Return [X, Y] of the center of cell containing provided text 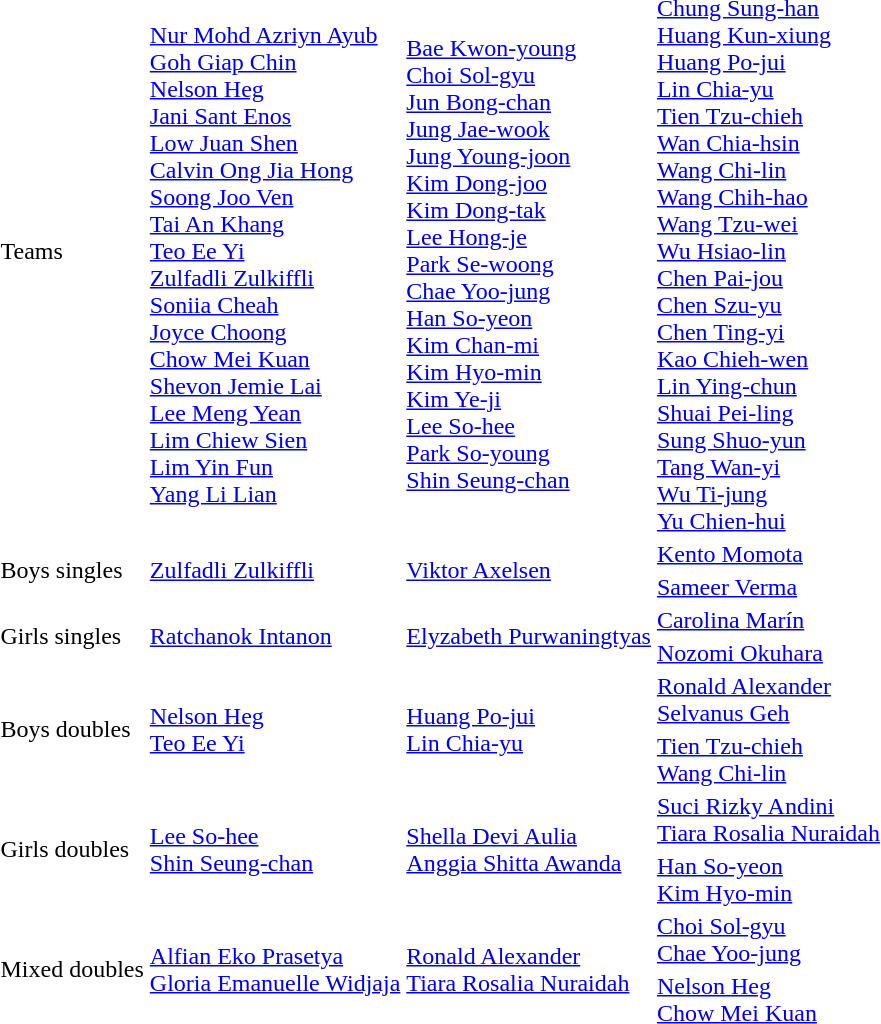
Lee So-hee Shin Seung-chan [275, 850]
Suci Rizky Andini Tiara Rosalia Nuraidah [768, 820]
Elyzabeth Purwaningtyas [529, 636]
Nozomi Okuhara [768, 653]
Huang Po-jui Lin Chia-yu [529, 730]
Zulfadli Zulkiffli [275, 570]
Han So-yeon Kim Hyo-min [768, 880]
Sameer Verma [768, 587]
Ronald Alexander Selvanus Geh [768, 700]
Viktor Axelsen [529, 570]
Choi Sol-gyu Chae Yoo-jung [768, 940]
Carolina Marín [768, 620]
Nelson Heg Teo Ee Yi [275, 730]
Shella Devi Aulia Anggia Shitta Awanda [529, 850]
Ratchanok Intanon [275, 636]
Kento Momota [768, 554]
Tien Tzu-chieh Wang Chi-lin [768, 760]
